Determine the [X, Y] coordinate at the center of the cell enclosing the given text.  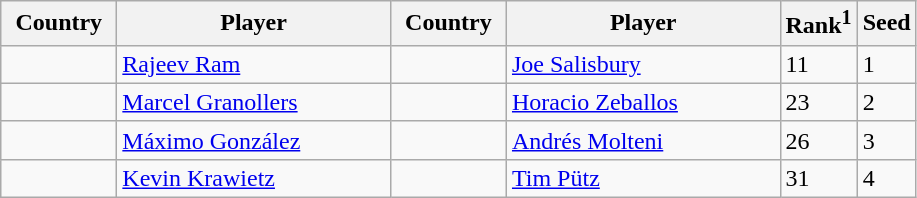
Rank1 [818, 24]
Máximo González [254, 140]
1 [886, 64]
4 [886, 178]
Tim Pütz [643, 178]
Kevin Krawietz [254, 178]
Andrés Molteni [643, 140]
11 [818, 64]
Joe Salisbury [643, 64]
2 [886, 102]
31 [818, 178]
Horacio Zeballos [643, 102]
23 [818, 102]
Seed [886, 24]
Marcel Granollers [254, 102]
Rajeev Ram [254, 64]
26 [818, 140]
3 [886, 140]
